Scan for the cell matching the given text and deliver its (X, Y) coordinate at center. 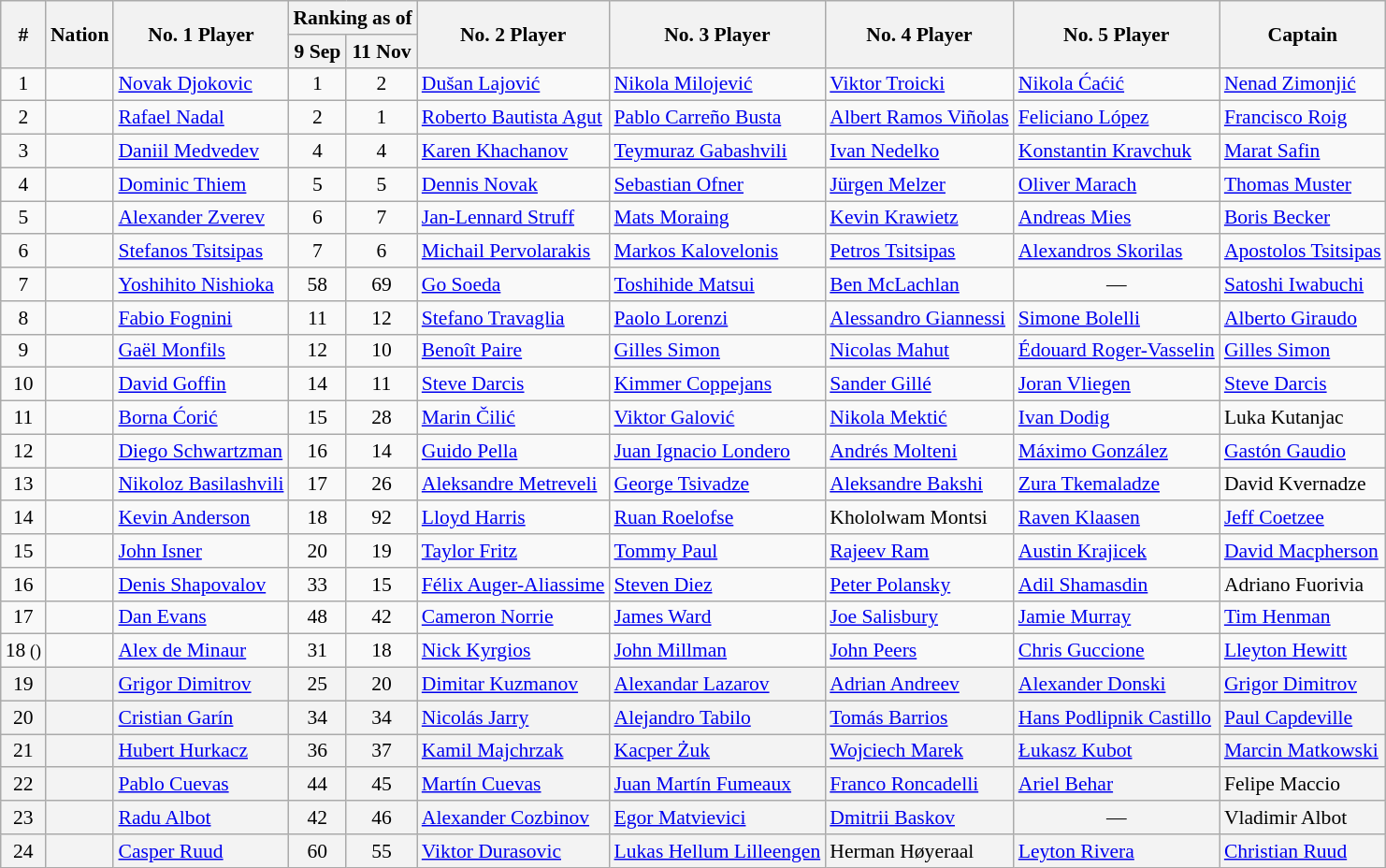
Fabio Fognini (200, 318)
13 (23, 485)
Go Soeda (513, 284)
Alex de Minaur (200, 651)
Joran Vliegen (1117, 384)
26 (382, 485)
Taylor Fritz (513, 551)
Christian Ruud (1303, 851)
Dennis Novak (513, 184)
Rafael Nadal (200, 118)
Dan Evans (200, 617)
Andrés Molteni (918, 451)
Dmitrii Baskov (918, 817)
9 Sep (317, 51)
44 (317, 785)
Andreas Mies (1117, 218)
Kevin Krawietz (918, 218)
Satoshi Iwabuchi (1303, 284)
Steven Diez (718, 585)
Pablo Cuevas (200, 785)
Máximo González (1117, 451)
Juan Ignacio Londero (718, 451)
Alexander Donski (1117, 685)
Feliciano López (1117, 118)
28 (382, 418)
Jeff Coetzee (1303, 518)
Franco Roncadelli (918, 785)
Paul Capdeville (1303, 717)
33 (317, 585)
Sebastian Ofner (718, 184)
Gastón Gaudio (1303, 451)
David Kvernadze (1303, 485)
58 (317, 284)
3 (23, 152)
Tommy Paul (718, 551)
Thomas Muster (1303, 184)
Daniil Medvedev (200, 152)
Francisco Roig (1303, 118)
69 (382, 284)
31 (317, 651)
Alexandar Lazarov (718, 685)
Herman Høyeraal (918, 851)
Denis Shapovalov (200, 585)
Albert Ramos Viñolas (918, 118)
Pablo Carreño Busta (718, 118)
Novak Djokovic (200, 84)
Joe Salisbury (918, 617)
Michail Pervolarakis (513, 252)
Hubert Hurkacz (200, 751)
Nikola Milojević (718, 84)
Karen Khachanov (513, 152)
Jan-Lennard Struff (513, 218)
John Peers (918, 651)
Ben McLachlan (918, 284)
Ivan Nedelko (918, 152)
John Isner (200, 551)
Peter Polansky (918, 585)
Teymuraz Gabashvili (718, 152)
Vladimir Albot (1303, 817)
Boris Becker (1303, 218)
Paolo Lorenzi (718, 318)
Juan Martín Fumeaux (718, 785)
Lleyton Hewitt (1303, 651)
21 (23, 751)
# (23, 34)
Petros Tsitsipas (918, 252)
Kimmer Coppejans (718, 384)
60 (317, 851)
Cameron Norrie (513, 617)
46 (382, 817)
Jürgen Melzer (918, 184)
Jamie Murray (1117, 617)
11 Nov (382, 51)
Alexander Zverev (200, 218)
Egor Matvievici (718, 817)
48 (317, 617)
John Millman (718, 651)
45 (382, 785)
David Macpherson (1303, 551)
Alessandro Giannessi (918, 318)
92 (382, 518)
Luka Kutanjac (1303, 418)
Édouard Roger-Vasselin (1117, 351)
Mats Moraing (718, 218)
Martín Cuevas (513, 785)
Dimitar Kuzmanov (513, 685)
Lukas Hellum Lilleengen (718, 851)
Nicolás Jarry (513, 717)
9 (23, 351)
Alejandro Tabilo (718, 717)
Kevin Anderson (200, 518)
Adriano Fuorivia (1303, 585)
George Tsivadze (718, 485)
23 (23, 817)
Viktor Durasovic (513, 851)
Sander Gillé (918, 384)
Markos Kalovelonis (718, 252)
Tomás Barrios (918, 717)
Nikoloz Basilashvili (200, 485)
Dušan Lajović (513, 84)
Viktor Galović (718, 418)
Gaël Monfils (200, 351)
Khololwam Montsi (918, 518)
Raven Klaasen (1117, 518)
Alberto Giraudo (1303, 318)
Captain (1303, 34)
Guido Pella (513, 451)
55 (382, 851)
Nicolas Mahut (918, 351)
Ivan Dodig (1117, 418)
Radu Albot (200, 817)
Benoît Paire (513, 351)
Roberto Bautista Agut (513, 118)
Nick Kyrgios (513, 651)
Łukasz Kubot (1117, 751)
Chris Guccione (1117, 651)
Stefano Travaglia (513, 318)
Félix Auger-Aliassime (513, 585)
Oliver Marach (1117, 184)
18 () (23, 651)
36 (317, 751)
Diego Schwartzman (200, 451)
Borna Ćorić (200, 418)
Alexander Cozbinov (513, 817)
Konstantin Kravchuk (1117, 152)
No. 2 Player (513, 34)
Alexandros Skorilas (1117, 252)
Yoshihito Nishioka (200, 284)
Austin Krajicek (1117, 551)
Wojciech Marek (918, 751)
24 (23, 851)
Kacper Żuk (718, 751)
Rajeev Ram (918, 551)
Simone Bolelli (1117, 318)
No. 4 Player (918, 34)
Nikola Mektić (918, 418)
Toshihide Matsui (718, 284)
Aleksandre Bakshi (918, 485)
No. 1 Player (200, 34)
Zura Tkemaladze (1117, 485)
Cristian Garín (200, 717)
Viktor Troicki (918, 84)
James Ward (718, 617)
Marat Safin (1303, 152)
Marin Čilić (513, 418)
Kamil Majchrzak (513, 751)
Ariel Behar (1117, 785)
37 (382, 751)
Felipe Maccio (1303, 785)
Hans Podlipnik Castillo (1117, 717)
Marcin Matkowski (1303, 751)
Aleksandre Metreveli (513, 485)
Leyton Rivera (1117, 851)
Nenad Zimonjić (1303, 84)
David Goffin (200, 384)
Lloyd Harris (513, 518)
Ranking as of (352, 18)
Casper Ruud (200, 851)
Adrian Andreev (918, 685)
Dominic Thiem (200, 184)
Nation (79, 34)
22 (23, 785)
No. 5 Player (1117, 34)
25 (317, 685)
Stefanos Tsitsipas (200, 252)
8 (23, 318)
Nikola Ćaćić (1117, 84)
Ruan Roelofse (718, 518)
No. 3 Player (718, 34)
Apostolos Tsitsipas (1303, 252)
Tim Henman (1303, 617)
Adil Shamasdin (1117, 585)
